Return (X, Y) of the center of cell containing provided text 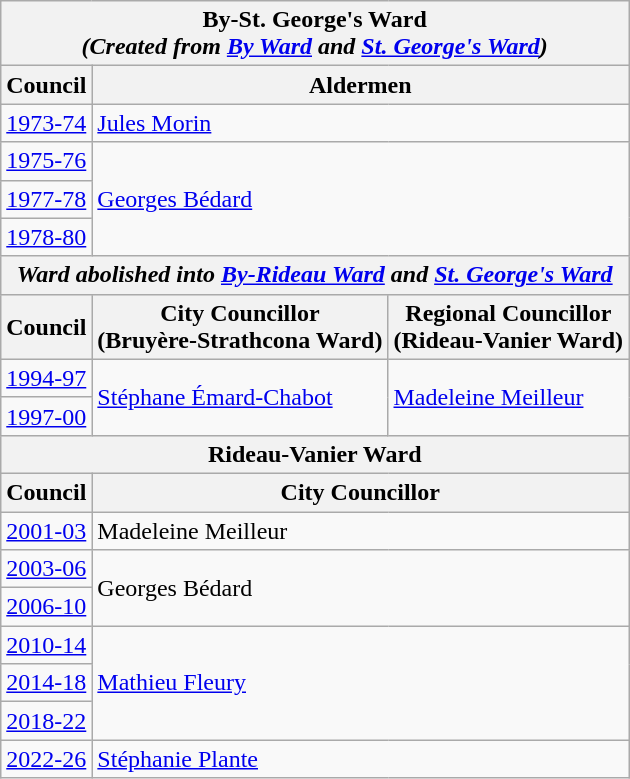
2018-22 (46, 721)
2001-03 (46, 531)
Stéphanie Plante (360, 759)
By-St. George's Ward (Created from By Ward and St. George's Ward) (315, 34)
Mathieu Fleury (360, 683)
2006-10 (46, 607)
Rideau-Vanier Ward (315, 454)
2003-06 (46, 569)
Jules Morin (360, 123)
1975-76 (46, 161)
Stéphane Émard-Chabot (240, 397)
City Councillor (360, 492)
Aldermen (360, 85)
1997-00 (46, 416)
1994-97 (46, 378)
1977-78 (46, 199)
Ward abolished into By-Rideau Ward and St. George's Ward (315, 275)
2022-26 (46, 759)
City Councillor (Bruyère-Strathcona Ward) (240, 326)
2010-14 (46, 645)
1973-74 (46, 123)
2014-18 (46, 683)
1978-80 (46, 237)
Regional Councillor (Rideau-Vanier Ward) (508, 326)
